Scan for the cell matching the given text and deliver its [x, y] coordinate at center. 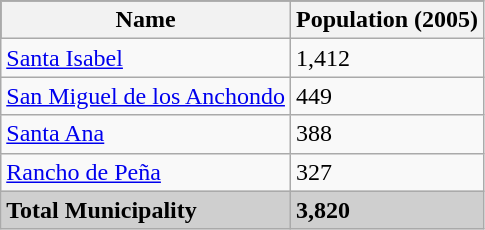
449 [386, 96]
388 [386, 134]
327 [386, 172]
3,820 [386, 210]
Total Municipality [146, 210]
Santa Ana [146, 134]
Rancho de Peña [146, 172]
Population (2005) [386, 20]
Santa Isabel [146, 58]
Name [146, 20]
San Miguel de los Anchondo [146, 96]
1,412 [386, 58]
